Detect which cell encompasses the target text, then output its (X, Y) center coordinate. 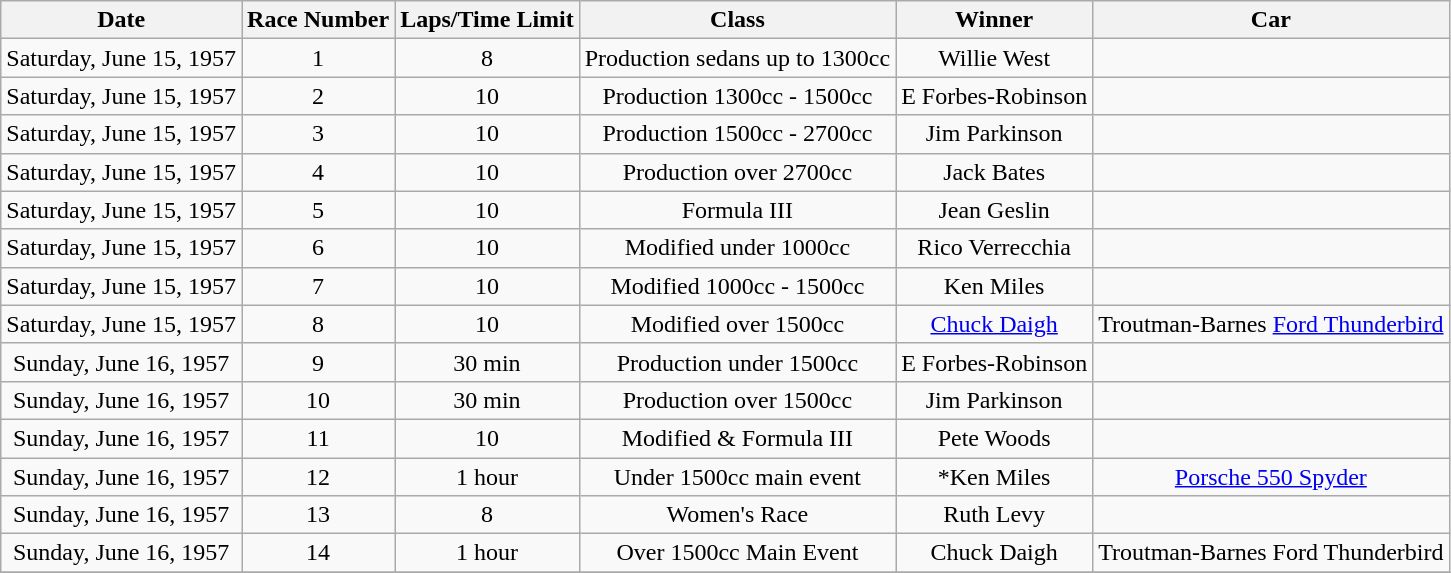
Porsche 550 Spyder (1271, 477)
Modified 1000cc - 1500cc (737, 286)
Formula III (737, 210)
2 (318, 96)
Ken Miles (994, 286)
1 (318, 58)
5 (318, 210)
7 (318, 286)
Modified & Formula III (737, 438)
Race Number (318, 20)
13 (318, 515)
Over 1500cc Main Event (737, 553)
Modified over 1500cc (737, 324)
Under 1500cc main event (737, 477)
Car (1271, 20)
Rico Verrecchia (994, 248)
Ruth Levy (994, 515)
3 (318, 134)
Production over 1500cc (737, 400)
Production sedans up to 1300cc (737, 58)
Production 1500cc - 2700cc (737, 134)
Jack Bates (994, 172)
Jean Geslin (994, 210)
14 (318, 553)
11 (318, 438)
Modified under 1000cc (737, 248)
Date (122, 20)
Production under 1500cc (737, 362)
Laps/Time Limit (488, 20)
Women's Race (737, 515)
Production over 2700cc (737, 172)
6 (318, 248)
12 (318, 477)
Winner (994, 20)
*Ken Miles (994, 477)
Pete Woods (994, 438)
Production 1300cc - 1500cc (737, 96)
4 (318, 172)
Class (737, 20)
9 (318, 362)
Willie West (994, 58)
